Extract the (x, y) coordinate from the center of the cell holding the provided text.  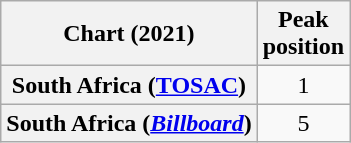
South Africa (Billboard) (129, 123)
5 (303, 123)
South Africa (TOSAC) (129, 85)
Peakposition (303, 34)
Chart (2021) (129, 34)
1 (303, 85)
